Locate the cell with the specified text and output its (X, Y) center coordinate. 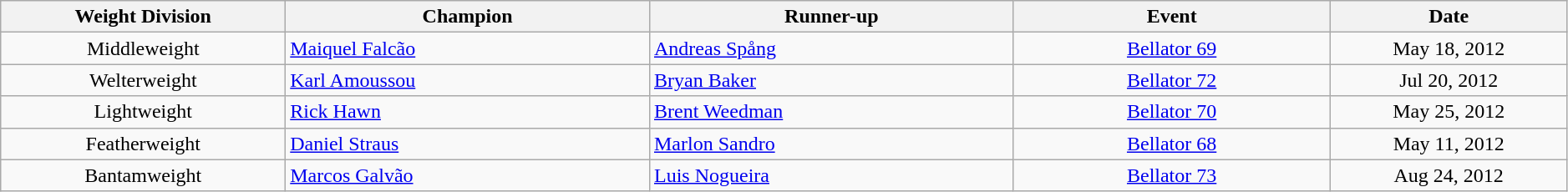
Bellator 69 (1171, 48)
Bryan Baker (831, 80)
Andreas Spång (831, 48)
Marcos Galvão (468, 175)
Luis Nogueira (831, 175)
Rick Hawn (468, 112)
Bellator 73 (1171, 175)
May 18, 2012 (1449, 48)
Aug 24, 2012 (1449, 175)
Marlon Sandro (831, 144)
Runner-up (831, 17)
Lightweight (144, 112)
Maiquel Falcão (468, 48)
Bantamweight (144, 175)
Bellator 70 (1171, 112)
Karl Amoussou (468, 80)
Welterweight (144, 80)
Bellator 68 (1171, 144)
Date (1449, 17)
Jul 20, 2012 (1449, 80)
Weight Division (144, 17)
May 11, 2012 (1449, 144)
Champion (468, 17)
May 25, 2012 (1449, 112)
Brent Weedman (831, 112)
Event (1171, 17)
Middleweight (144, 48)
Bellator 72 (1171, 80)
Daniel Straus (468, 144)
Featherweight (144, 144)
